Identify which cell holds the provided text, then report its (x, y) central coordinate. 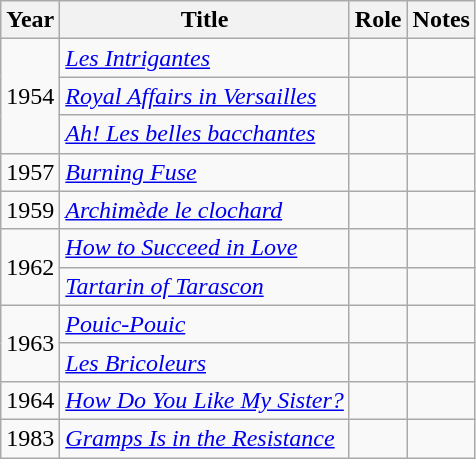
Les Bricoleurs (205, 362)
1954 (30, 96)
Archimède le clochard (205, 210)
Title (205, 20)
1964 (30, 400)
How to Succeed in Love (205, 248)
Tartarin of Tarascon (205, 286)
Burning Fuse (205, 172)
How Do You Like My Sister? (205, 400)
Role (378, 20)
Ah! Les belles bacchantes (205, 134)
Les Intrigantes (205, 58)
Notes (441, 20)
1983 (30, 438)
1959 (30, 210)
Year (30, 20)
1962 (30, 267)
Royal Affairs in Versailles (205, 96)
Pouic-Pouic (205, 324)
1963 (30, 343)
1957 (30, 172)
Gramps Is in the Resistance (205, 438)
